For the text-containing cell, return its midpoint in (x, y) coordinate format. 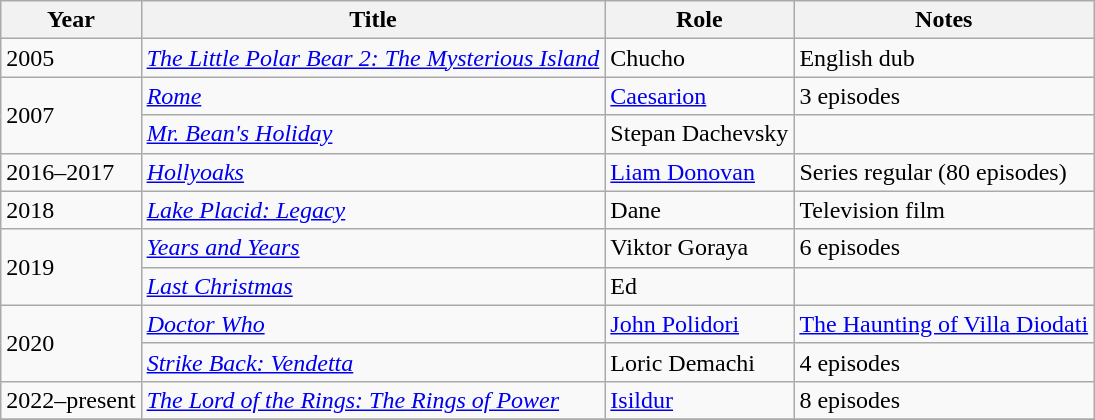
Years and Years (373, 248)
2005 (71, 58)
6 episodes (944, 248)
Series regular (80 episodes) (944, 172)
2007 (71, 115)
Caesarion (700, 96)
Dane (700, 210)
Rome (373, 96)
2022–present (71, 400)
Mr. Bean's Holiday (373, 134)
John Polidori (700, 324)
Liam Donovan (700, 172)
2018 (71, 210)
Chucho (700, 58)
2019 (71, 267)
English dub (944, 58)
Last Christmas (373, 286)
Stepan Dachevsky (700, 134)
Hollyoaks (373, 172)
Strike Back: Vendetta (373, 362)
2020 (71, 343)
Notes (944, 20)
Role (700, 20)
2016–2017 (71, 172)
Doctor Who (373, 324)
Isildur (700, 400)
Year (71, 20)
Title (373, 20)
Ed (700, 286)
The Haunting of Villa Diodati (944, 324)
The Little Polar Bear 2: The Mysterious Island (373, 58)
Viktor Goraya (700, 248)
8 episodes (944, 400)
The Lord of the Rings: The Rings of Power (373, 400)
Television film (944, 210)
Lake Placid: Legacy (373, 210)
Loric Demachi (700, 362)
3 episodes (944, 96)
4 episodes (944, 362)
